Search for the cell housing the specified text and yield its (x, y) center coordinate. 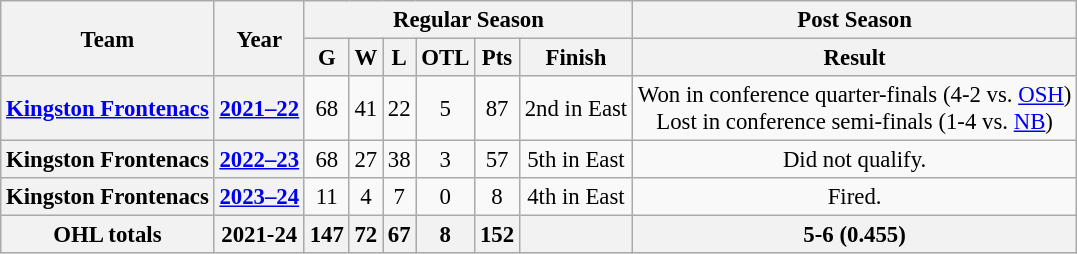
Year (259, 38)
OHL totals (108, 235)
L (400, 58)
2nd in East (576, 108)
152 (498, 235)
0 (446, 197)
2021–22 (259, 108)
2021-24 (259, 235)
Team (108, 38)
57 (498, 160)
5th in East (576, 160)
Fired. (855, 197)
147 (326, 235)
38 (400, 160)
22 (400, 108)
4th in East (576, 197)
5 (446, 108)
27 (366, 160)
3 (446, 160)
7 (400, 197)
4 (366, 197)
Result (855, 58)
G (326, 58)
2023–24 (259, 197)
Regular Season (468, 20)
41 (366, 108)
5-6 (0.455) (855, 235)
Did not qualify. (855, 160)
2022–23 (259, 160)
Finish (576, 58)
67 (400, 235)
11 (326, 197)
Pts (498, 58)
OTL (446, 58)
Post Season (855, 20)
72 (366, 235)
W (366, 58)
87 (498, 108)
Won in conference quarter-finals (4-2 vs. OSH) Lost in conference semi-finals (1-4 vs. NB) (855, 108)
